Return the [X, Y] coordinate for the center point of the cell that contains the specified text.  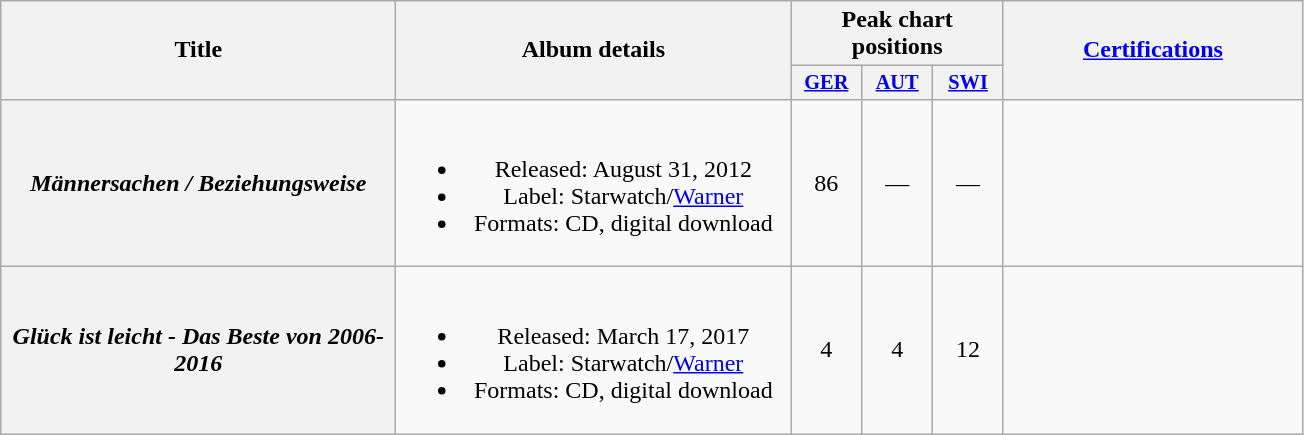
Männersachen / Beziehungsweise [198, 182]
Album details [594, 50]
Glück ist leicht - Das Beste von 2006-2016 [198, 350]
86 [826, 182]
AUT [898, 83]
Title [198, 50]
Certifications [1152, 50]
Released: March 17, 2017Label: Starwatch/WarnerFormats: CD, digital download [594, 350]
Released: August 31, 2012Label: Starwatch/WarnerFormats: CD, digital download [594, 182]
GER [826, 83]
12 [968, 350]
SWI [968, 83]
Peak chart positions [898, 34]
